Identify which cell holds the provided text, then report its [x, y] central coordinate. 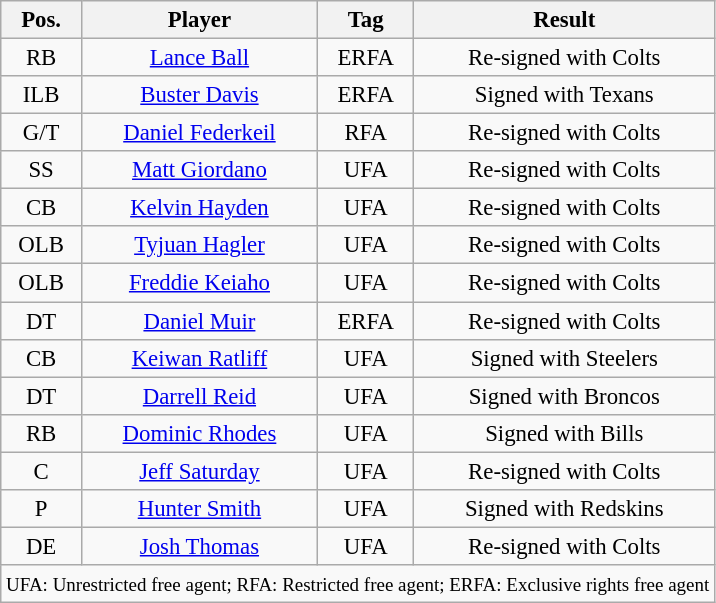
RFA [365, 133]
Freddie Keiaho [199, 283]
Daniel Federkeil [199, 133]
Signed with Bills [564, 433]
Jeff Saturday [199, 471]
UFA: Unrestricted free agent; RFA: Restricted free agent; ERFA: Exclusive rights free agent [358, 584]
Josh Thomas [199, 546]
Keiwan Ratliff [199, 358]
Signed with Steelers [564, 358]
Signed with Redskins [564, 509]
Result [564, 20]
SS [42, 170]
Player [199, 20]
Signed with Broncos [564, 396]
G/T [42, 133]
Kelvin Hayden [199, 208]
Matt Giordano [199, 170]
Tag [365, 20]
Hunter Smith [199, 509]
Dominic Rhodes [199, 433]
DE [42, 546]
Lance Ball [199, 58]
Signed with Texans [564, 95]
P [42, 509]
Tyjuan Hagler [199, 245]
Buster Davis [199, 95]
C [42, 471]
Pos. [42, 20]
Darrell Reid [199, 396]
Daniel Muir [199, 321]
ILB [42, 95]
